Detect which cell encompasses the target text, then output its [x, y] center coordinate. 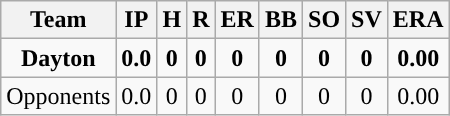
IP [136, 20]
BB [280, 20]
SO [324, 20]
Dayton [58, 58]
SV [367, 20]
ERA [418, 20]
Opponents [58, 96]
Team [58, 20]
R [201, 20]
H [172, 20]
ER [237, 20]
